Pinpoint the cell where the given text exists, returning its (X, Y) midpoint coordinate. 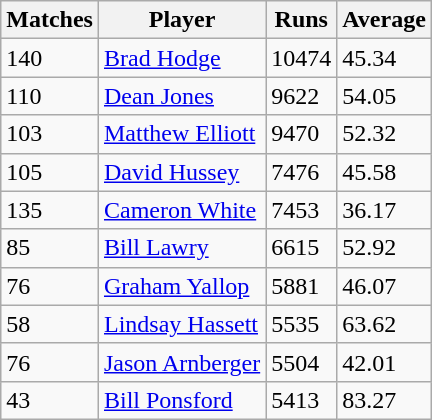
Average (384, 20)
105 (50, 172)
85 (50, 248)
5881 (302, 286)
Lindsay Hassett (182, 324)
Matches (50, 20)
5504 (302, 362)
45.58 (384, 172)
6615 (302, 248)
54.05 (384, 96)
52.32 (384, 134)
135 (50, 210)
Matthew Elliott (182, 134)
9470 (302, 134)
Player (182, 20)
46.07 (384, 286)
Graham Yallop (182, 286)
Cameron White (182, 210)
83.27 (384, 400)
Bill Ponsford (182, 400)
103 (50, 134)
5535 (302, 324)
7453 (302, 210)
10474 (302, 58)
43 (50, 400)
Bill Lawry (182, 248)
63.62 (384, 324)
Dean Jones (182, 96)
58 (50, 324)
5413 (302, 400)
9622 (302, 96)
Brad Hodge (182, 58)
140 (50, 58)
52.92 (384, 248)
110 (50, 96)
Runs (302, 20)
42.01 (384, 362)
45.34 (384, 58)
Jason Arnberger (182, 362)
36.17 (384, 210)
7476 (302, 172)
David Hussey (182, 172)
